For the text-containing cell, return its midpoint in [x, y] coordinate format. 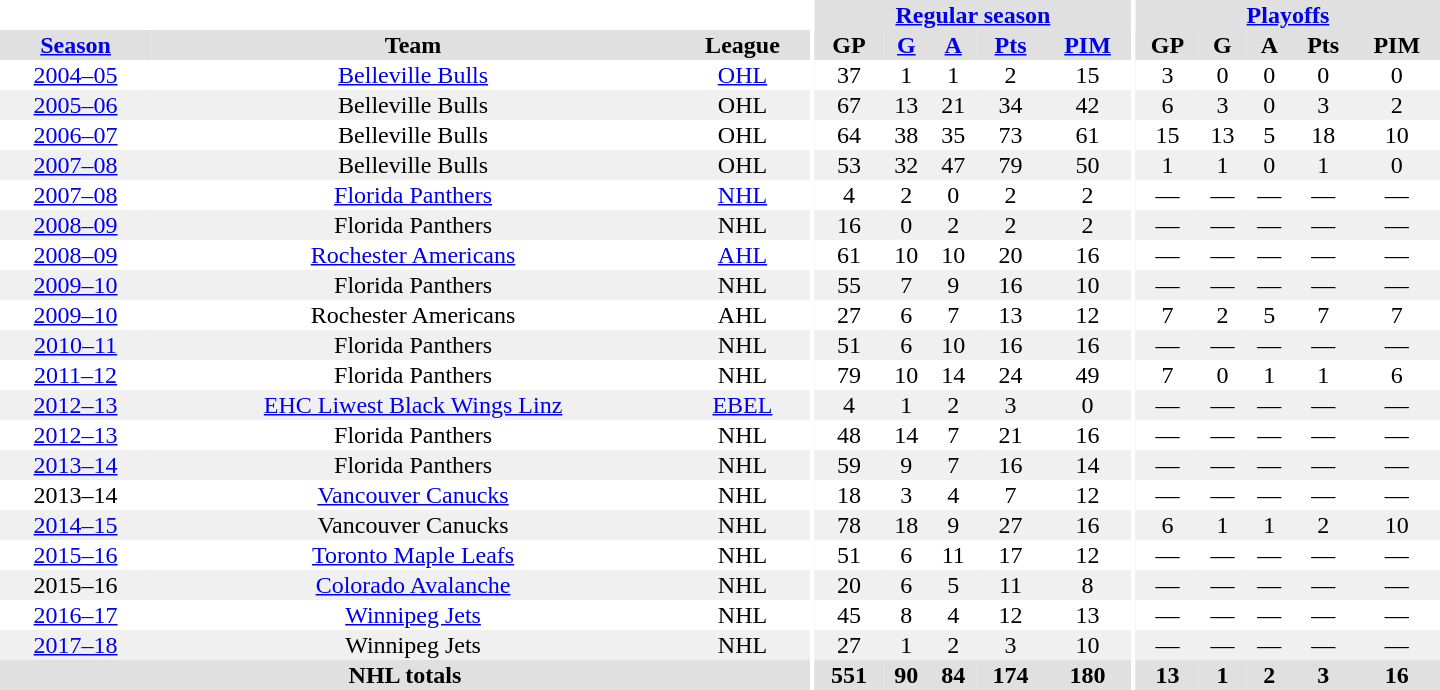
2016–17 [76, 615]
2005–06 [76, 105]
551 [849, 675]
EHC Liwest Black Wings Linz [413, 405]
48 [849, 435]
Colorado Avalanche [413, 585]
Team [413, 45]
2017–18 [76, 645]
37 [849, 75]
59 [849, 465]
174 [1011, 675]
78 [849, 525]
180 [1087, 675]
17 [1011, 555]
53 [849, 165]
2010–11 [76, 345]
34 [1011, 105]
NHL totals [405, 675]
42 [1087, 105]
Playoffs [1288, 15]
35 [954, 135]
38 [906, 135]
90 [906, 675]
EBEL [742, 405]
2004–05 [76, 75]
55 [849, 285]
45 [849, 615]
League [742, 45]
73 [1011, 135]
67 [849, 105]
2014–15 [76, 525]
49 [1087, 375]
84 [954, 675]
Season [76, 45]
2011–12 [76, 375]
24 [1011, 375]
50 [1087, 165]
64 [849, 135]
2006–07 [76, 135]
Regular season [973, 15]
Toronto Maple Leafs [413, 555]
32 [906, 165]
47 [954, 165]
